Identify which cell holds the provided text, then report its [x, y] central coordinate. 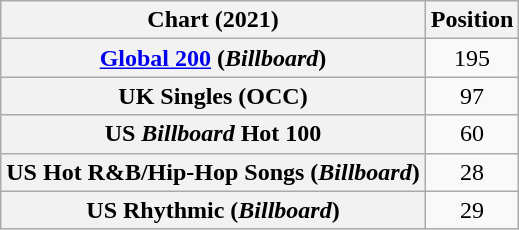
60 [472, 134]
US Hot R&B/Hip-Hop Songs (Billboard) [213, 172]
195 [472, 58]
US Rhythmic (Billboard) [213, 210]
28 [472, 172]
Global 200 (Billboard) [213, 58]
Position [472, 20]
UK Singles (OCC) [213, 96]
97 [472, 96]
US Billboard Hot 100 [213, 134]
29 [472, 210]
Chart (2021) [213, 20]
